Scan for the cell matching the given text and deliver its (X, Y) coordinate at center. 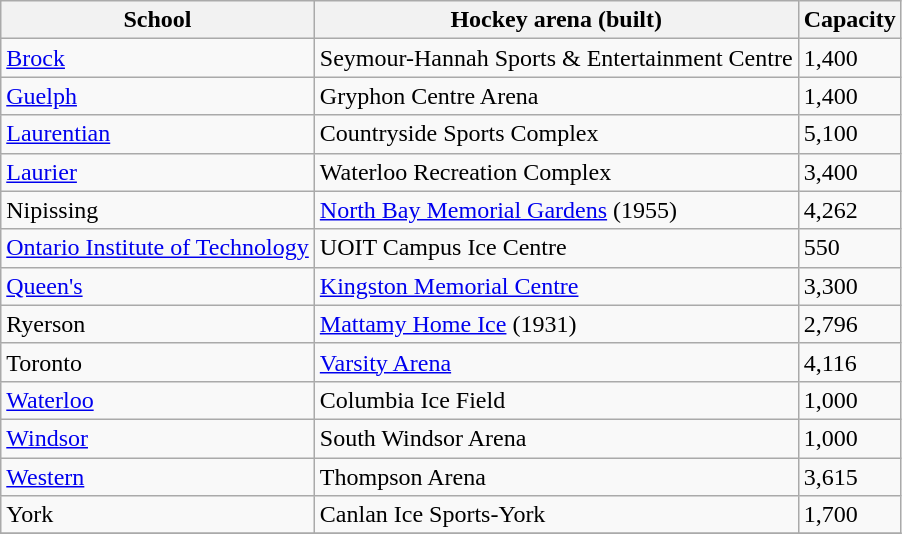
Ryerson (158, 324)
Waterloo Recreation Complex (556, 172)
5,100 (850, 134)
North Bay Memorial Gardens (1955) (556, 210)
Nipissing (158, 210)
Windsor (158, 438)
3,300 (850, 286)
Thompson Arena (556, 477)
Mattamy Home Ice (1931) (556, 324)
Waterloo (158, 400)
Toronto (158, 362)
Ontario Institute of Technology (158, 248)
4,262 (850, 210)
UOIT Campus Ice Centre (556, 248)
School (158, 20)
Western (158, 477)
Laurentian (158, 134)
Gryphon Centre Arena (556, 96)
1,700 (850, 515)
Capacity (850, 20)
Kingston Memorial Centre (556, 286)
3,400 (850, 172)
550 (850, 248)
York (158, 515)
2,796 (850, 324)
3,615 (850, 477)
Varsity Arena (556, 362)
Columbia Ice Field (556, 400)
4,116 (850, 362)
Laurier (158, 172)
Queen's (158, 286)
Brock (158, 58)
Guelph (158, 96)
Canlan Ice Sports-York (556, 515)
South Windsor Arena (556, 438)
Countryside Sports Complex (556, 134)
Seymour-Hannah Sports & Entertainment Centre (556, 58)
Hockey arena (built) (556, 20)
